For the text-containing cell, return its midpoint in [x, y] coordinate format. 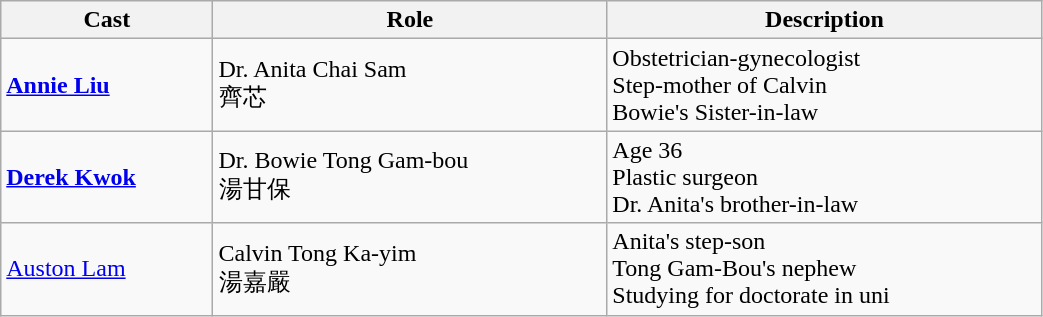
Dr. Anita Chai Sam 齊芯 [410, 85]
Anita's step-sonTong Gam-Bou's nephewStudying for doctorate in uni [824, 269]
Derek Kwok [107, 177]
Annie Liu [107, 85]
Obstetrician-gynecologist Step-mother of Calvin Bowie's Sister-in-law [824, 85]
Role [410, 20]
Calvin Tong Ka-yim 湯嘉嚴 [410, 269]
Cast [107, 20]
Age 36Plastic surgeonDr. Anita's brother-in-law [824, 177]
Dr. Bowie Tong Gam-bou 湯甘保 [410, 177]
Auston Lam [107, 269]
Description [824, 20]
